Determine the (X, Y) coordinate at the center of the cell enclosing the given text.  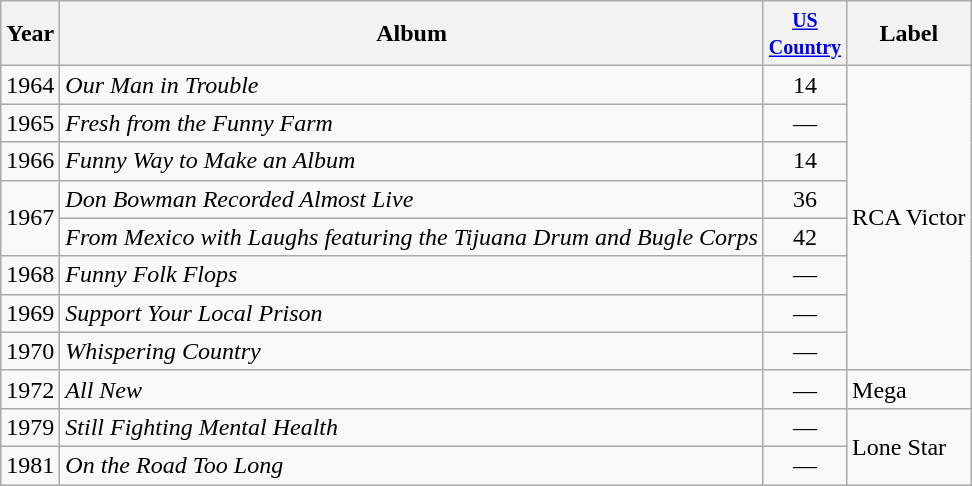
1979 (30, 427)
All New (412, 389)
Funny Folk Flops (412, 275)
1968 (30, 275)
42 (804, 237)
Whispering Country (412, 351)
1969 (30, 313)
Label (910, 34)
Support Your Local Prison (412, 313)
Funny Way to Make an Album (412, 161)
Lone Star (910, 446)
From Mexico with Laughs featuring the Tijuana Drum and Bugle Corps (412, 237)
Still Fighting Mental Health (412, 427)
1972 (30, 389)
US Country (804, 34)
36 (804, 199)
1965 (30, 123)
RCA Victor (910, 218)
Mega (910, 389)
1966 (30, 161)
Year (30, 34)
Fresh from the Funny Farm (412, 123)
1981 (30, 465)
1967 (30, 218)
On the Road Too Long (412, 465)
Album (412, 34)
Don Bowman Recorded Almost Live (412, 199)
1970 (30, 351)
Our Man in Trouble (412, 85)
1964 (30, 85)
